Capture the cell that displays the provided text and extract its [x, y] central coordinate. 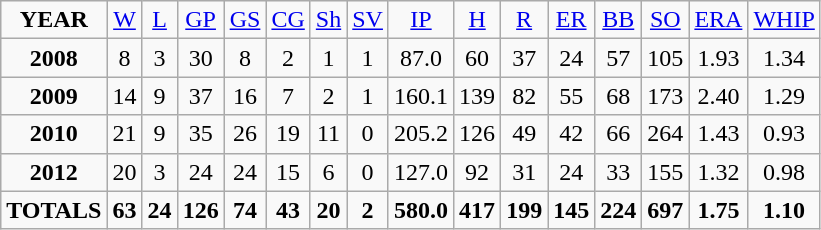
199 [524, 210]
11 [328, 134]
0.98 [784, 172]
ERA [718, 20]
57 [618, 58]
697 [666, 210]
68 [618, 96]
43 [288, 210]
2012 [54, 172]
1.32 [718, 172]
GS [245, 20]
63 [124, 210]
264 [666, 134]
1.10 [784, 210]
145 [572, 210]
6 [328, 172]
1.34 [784, 58]
74 [245, 210]
82 [524, 96]
127.0 [420, 172]
19 [288, 134]
224 [618, 210]
1.75 [718, 210]
7 [288, 96]
BB [618, 20]
2010 [54, 134]
1.43 [718, 134]
31 [524, 172]
IP [420, 20]
SO [666, 20]
60 [478, 58]
21 [124, 134]
H [478, 20]
139 [478, 96]
GP [200, 20]
2009 [54, 96]
42 [572, 134]
TOTALS [54, 210]
R [524, 20]
WHIP [784, 20]
105 [666, 58]
W [124, 20]
CG [288, 20]
2008 [54, 58]
205.2 [420, 134]
30 [200, 58]
16 [245, 96]
155 [666, 172]
ER [572, 20]
1.29 [784, 96]
SV [368, 20]
66 [618, 134]
26 [245, 134]
87.0 [420, 58]
L [160, 20]
160.1 [420, 96]
14 [124, 96]
92 [478, 172]
Sh [328, 20]
2.40 [718, 96]
173 [666, 96]
15 [288, 172]
YEAR [54, 20]
33 [618, 172]
1.93 [718, 58]
580.0 [420, 210]
0.93 [784, 134]
55 [572, 96]
35 [200, 134]
49 [524, 134]
417 [478, 210]
